Find where the given text appears and provide that cell's center as [x, y] coordinate. 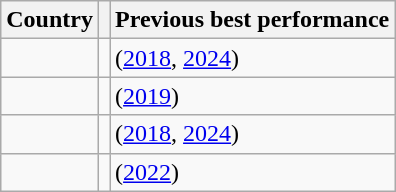
(2022) [252, 172]
Previous best performance [252, 20]
(2019) [252, 96]
Country [50, 20]
